Search for the cell housing the specified text and yield its (X, Y) center coordinate. 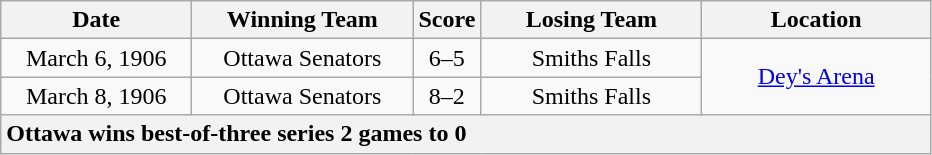
Date (96, 20)
Winning Team (302, 20)
6–5 (447, 58)
March 8, 1906 (96, 96)
Location (816, 20)
March 6, 1906 (96, 58)
8–2 (447, 96)
Losing Team (592, 20)
Dey's Arena (816, 77)
Ottawa wins best-of-three series 2 games to 0 (466, 134)
Score (447, 20)
